Determine the [X, Y] coordinate at the center of the cell enclosing the given text.  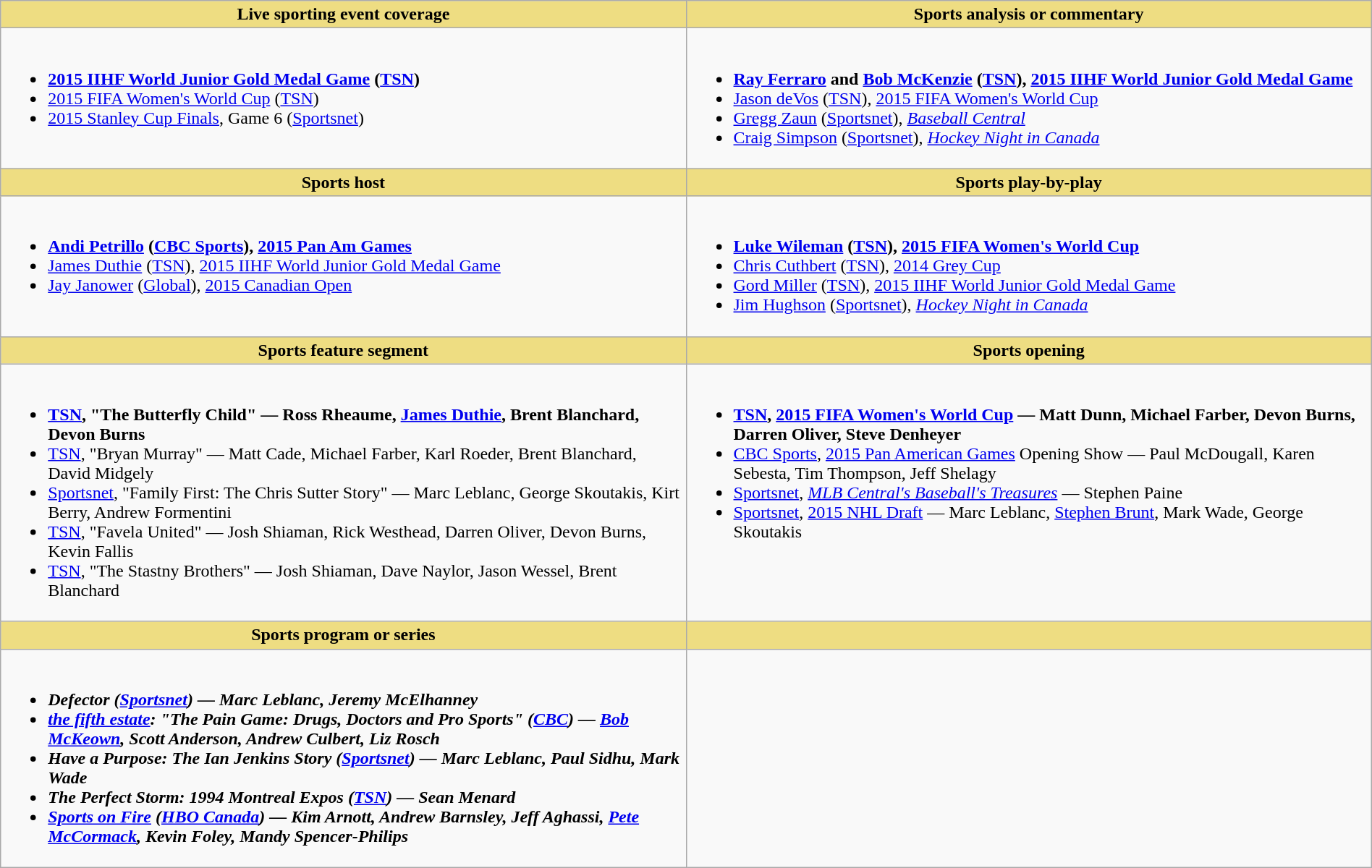
Sports opening [1029, 350]
Sports feature segment [343, 350]
Sports host [343, 182]
Sports analysis or commentary [1029, 14]
Sports program or series [343, 635]
Andi Petrillo (CBC Sports), 2015 Pan Am GamesJames Duthie (TSN), 2015 IIHF World Junior Gold Medal GameJay Janower (Global), 2015 Canadian Open [343, 266]
Live sporting event coverage [343, 14]
Sports play-by-play [1029, 182]
2015 IIHF World Junior Gold Medal Game (TSN)2015 FIFA Women's World Cup (TSN)2015 Stanley Cup Finals, Game 6 (Sportsnet) [343, 98]
